Search for the cell housing the specified text and yield its [X, Y] center coordinate. 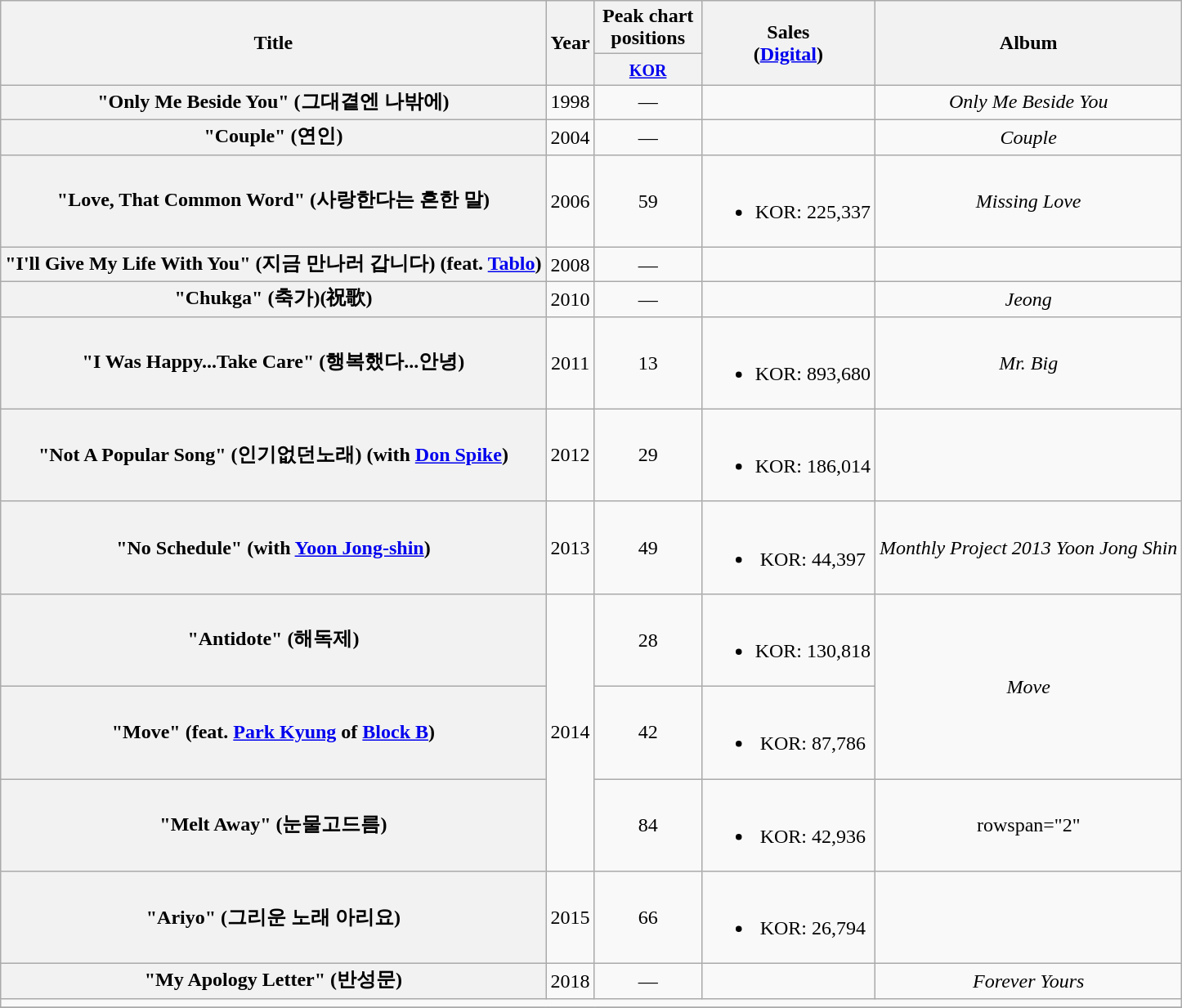
"Couple" (연인) [273, 137]
Album [1028, 43]
29 [647, 455]
KOR: 130,818 [788, 639]
2006 [571, 201]
"No Schedule" (with Yoon Jong-shin) [273, 548]
84 [647, 824]
2015 [571, 917]
"I Was Happy...Take Care" (행복했다...안녕) [273, 363]
Title [273, 43]
Peak chart positions [647, 28]
"Antidote" (해독제) [273, 639]
28 [647, 639]
2004 [571, 137]
"Chukga" (축가)(祝歌) [273, 299]
Couple [1028, 137]
2012 [571, 455]
KOR: 42,936 [788, 824]
Mr. Big [1028, 363]
Only Me Beside You [1028, 103]
Year [571, 43]
Jeong [1028, 299]
Move [1028, 686]
"My Apology Letter" (반성문) [273, 981]
KOR: 26,794 [788, 917]
2018 [571, 981]
2010 [571, 299]
"Ariyo" (그리운 노래 아리요) [273, 917]
2011 [571, 363]
1998 [571, 103]
59 [647, 201]
Missing Love [1028, 201]
Monthly Project 2013 Yoon Jong Shin [1028, 548]
2014 [571, 732]
"I'll Give My Life With You" (지금 만나러 갑니다) (feat. Tablo) [273, 265]
"Only Me Beside You" (그대곁엔 나밖에) [273, 103]
66 [647, 917]
KOR: 44,397 [788, 548]
rowspan="2" [1028, 824]
"Love, That Common Word" (사랑한다는 흔한 말) [273, 201]
KOR: 87,786 [788, 732]
Forever Yours [1028, 981]
KOR: 225,337 [788, 201]
2008 [571, 265]
42 [647, 732]
KOR: 186,014 [788, 455]
"Not A Popular Song" (인기없던노래) (with Don Spike) [273, 455]
KOR: 893,680 [788, 363]
"Move" (feat. Park Kyung of Block B) [273, 732]
"Melt Away" (눈물고드름) [273, 824]
2013 [571, 548]
Sales(Digital) [788, 43]
KOR [647, 69]
13 [647, 363]
49 [647, 548]
